Identify which cell holds the provided text, then report its (X, Y) central coordinate. 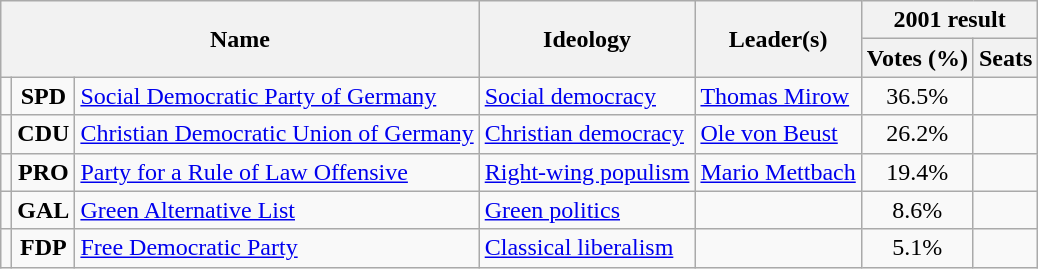
5.1% (917, 248)
PRO (44, 172)
Name (240, 39)
Leader(s) (778, 39)
19.4% (917, 172)
26.2% (917, 134)
Ideology (587, 39)
Seats (1005, 58)
Votes (%) (917, 58)
8.6% (917, 210)
36.5% (917, 96)
Social democracy (587, 96)
CDU (44, 134)
Christian Democratic Union of Germany (277, 134)
SPD (44, 96)
Party for a Rule of Law Offensive (277, 172)
Thomas Mirow (778, 96)
Green politics (587, 210)
Free Democratic Party (277, 248)
2001 result (950, 20)
Ole von Beust (778, 134)
FDP (44, 248)
Green Alternative List (277, 210)
Classical liberalism (587, 248)
GAL (44, 210)
Social Democratic Party of Germany (277, 96)
Christian democracy (587, 134)
Right-wing populism (587, 172)
Mario Mettbach (778, 172)
